Identify which cell holds the provided text, then report its (X, Y) central coordinate. 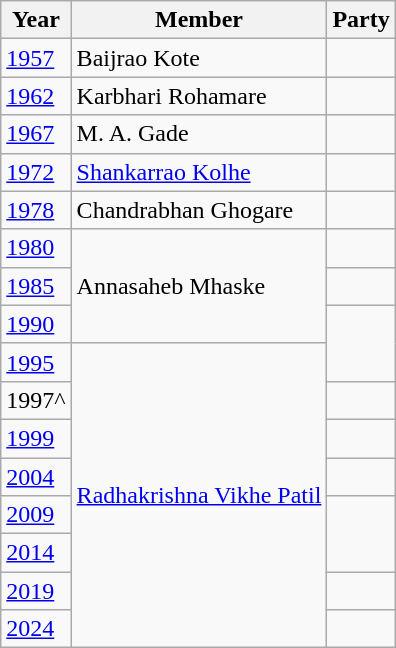
Radhakrishna Vikhe Patil (199, 495)
2004 (36, 477)
2019 (36, 591)
1985 (36, 286)
M. A. Gade (199, 134)
Baijrao Kote (199, 58)
Member (199, 20)
1995 (36, 362)
2009 (36, 515)
1999 (36, 438)
1967 (36, 134)
Shankarrao Kolhe (199, 172)
1997^ (36, 400)
1980 (36, 248)
1962 (36, 96)
1990 (36, 324)
2014 (36, 553)
Party (361, 20)
Chandrabhan Ghogare (199, 210)
1972 (36, 172)
2024 (36, 629)
Annasaheb Mhaske (199, 286)
1978 (36, 210)
Year (36, 20)
Karbhari Rohamare (199, 96)
1957 (36, 58)
